Provide the (X, Y) coordinate of the cell's center where the given text is located.  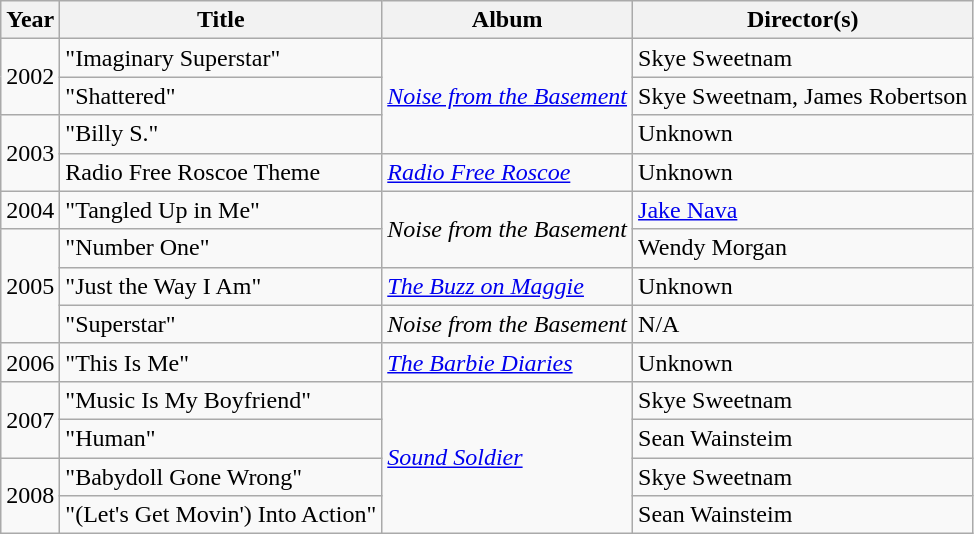
"Shattered" (221, 96)
Radio Free Roscoe (508, 172)
"Human" (221, 438)
2005 (30, 286)
Jake Nava (803, 210)
"Tangled Up in Me" (221, 210)
2002 (30, 77)
Album (508, 20)
"Just the Way I Am" (221, 286)
"Superstar" (221, 324)
Director(s) (803, 20)
Radio Free Roscoe Theme (221, 172)
2008 (30, 496)
"Billy S." (221, 134)
"Music Is My Boyfriend" (221, 400)
2003 (30, 153)
"(Let's Get Movin') Into Action" (221, 515)
N/A (803, 324)
The Buzz on Maggie (508, 286)
The Barbie Diaries (508, 362)
2007 (30, 419)
2004 (30, 210)
"Imaginary Superstar" (221, 58)
"This Is Me" (221, 362)
Year (30, 20)
2006 (30, 362)
"Number One" (221, 248)
Title (221, 20)
Skye Sweetnam, James Robertson (803, 96)
"Babydoll Gone Wrong" (221, 477)
Sound Soldier (508, 457)
Wendy Morgan (803, 248)
